Capture the cell that displays the provided text and extract its (X, Y) central coordinate. 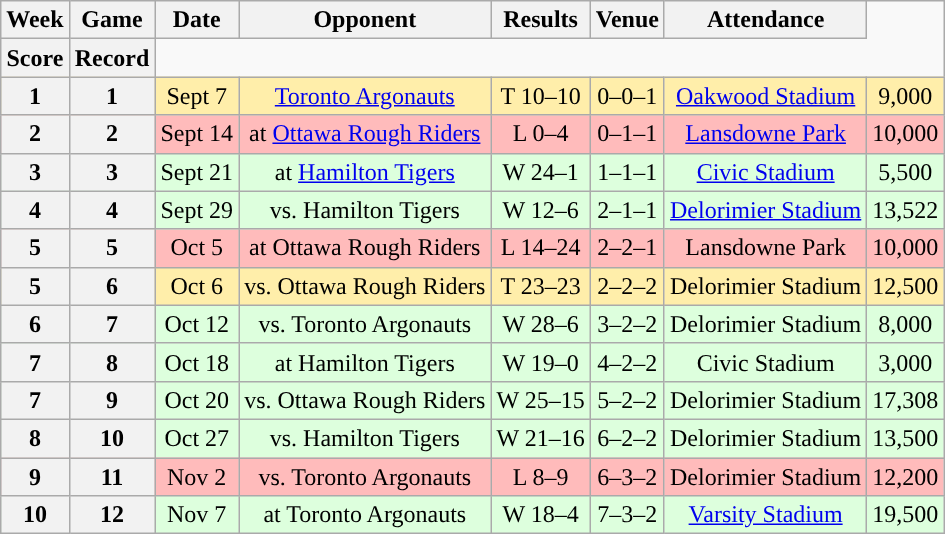
Nov 2 (197, 477)
12 (112, 515)
L 8–9 (540, 477)
9,000 (906, 96)
Sept 7 (197, 96)
W 19–0 (540, 362)
Oakwood Stadium (765, 96)
L 14–24 (540, 248)
4–2–2 (627, 362)
Week (35, 20)
2–2–1 (627, 248)
0–1–1 (627, 134)
T 10–10 (540, 96)
13,500 (906, 438)
6–3–2 (627, 477)
7–3–2 (627, 515)
Attendance (765, 20)
Oct 12 (197, 324)
Oct 5 (197, 248)
W 24–1 (540, 172)
Sept 29 (197, 210)
6–2–2 (627, 438)
W 21–16 (540, 438)
13,522 (906, 210)
L 0–4 (540, 134)
Nov 7 (197, 515)
3–2–2 (627, 324)
Oct 18 (197, 362)
Opponent (365, 20)
Oct 6 (197, 286)
at Toronto Argonauts (365, 515)
8,000 (906, 324)
Date (197, 20)
Venue (627, 20)
3,000 (906, 362)
W 25–15 (540, 400)
17,308 (906, 400)
2–2–2 (627, 286)
W 12–6 (540, 210)
Toronto Argonauts (365, 96)
2–1–1 (627, 210)
Oct 20 (197, 400)
12,200 (906, 477)
Score (35, 58)
11 (112, 477)
1–1–1 (627, 172)
T 23–23 (540, 286)
5–2–2 (627, 400)
12,500 (906, 286)
0–0–1 (627, 96)
W 28–6 (540, 324)
W 18–4 (540, 515)
Varsity Stadium (765, 515)
5,500 (906, 172)
Record (112, 58)
Game (112, 20)
19,500 (906, 515)
Oct 27 (197, 438)
Sept 21 (197, 172)
Sept 14 (197, 134)
Results (540, 20)
